Return the (x, y) coordinate for the center point of the cell that contains the specified text.  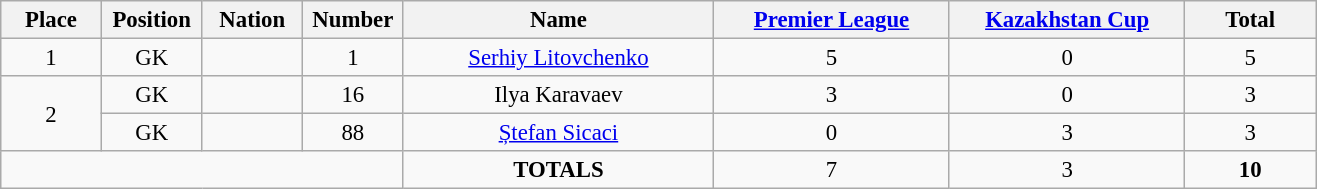
Total (1250, 20)
TOTALS (558, 170)
16 (354, 95)
Position (152, 20)
88 (354, 133)
Nation (252, 20)
Name (558, 20)
Ilya Karavaev (558, 95)
Number (354, 20)
Ștefan Sicaci (558, 133)
10 (1250, 170)
7 (832, 170)
Kazakhstan Cup (1067, 20)
Place (52, 20)
2 (52, 114)
Premier League (832, 20)
Serhiy Litovchenko (558, 58)
